Find where the given text appears and provide that cell's center as [X, Y] coordinate. 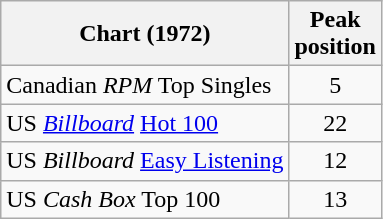
US Billboard Hot 100 [145, 123]
US Cash Box Top 100 [145, 199]
13 [335, 199]
12 [335, 161]
Canadian RPM Top Singles [145, 85]
US Billboard Easy Listening [145, 161]
Chart (1972) [145, 34]
Peakposition [335, 34]
5 [335, 85]
22 [335, 123]
